Capture the cell that displays the provided text and extract its (X, Y) central coordinate. 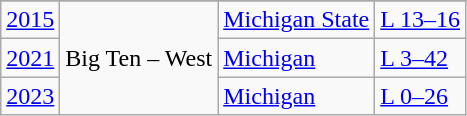
Michigan State (296, 20)
L 0–26 (420, 96)
2015 (30, 20)
Big Ten – West (139, 58)
L 3–42 (420, 58)
L 13–16 (420, 20)
2021 (30, 58)
2023 (30, 96)
